Detect which cell encompasses the target text, then output its [X, Y] center coordinate. 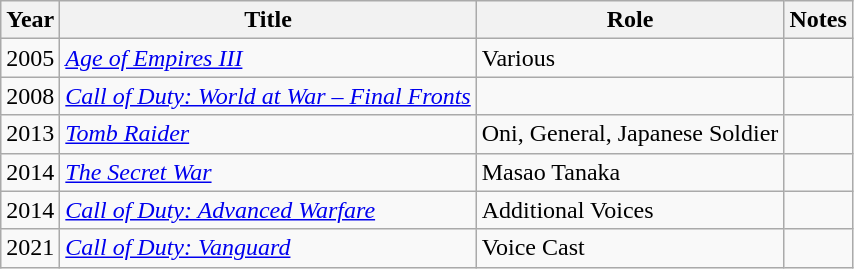
Tomb Raider [268, 134]
Masao Tanaka [630, 172]
2021 [30, 248]
Notes [818, 20]
2013 [30, 134]
Various [630, 58]
Year [30, 20]
Additional Voices [630, 210]
2005 [30, 58]
Oni, General, Japanese Soldier [630, 134]
Age of Empires III [268, 58]
Role [630, 20]
Call of Duty: Vanguard [268, 248]
Call of Duty: World at War – Final Fronts [268, 96]
2008 [30, 96]
Title [268, 20]
The Secret War [268, 172]
Call of Duty: Advanced Warfare [268, 210]
Voice Cast [630, 248]
